Search for the cell housing the specified text and yield its (x, y) center coordinate. 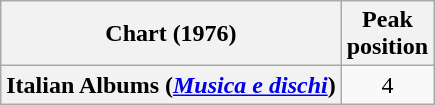
Italian Albums (Musica e dischi) (171, 85)
Chart (1976) (171, 34)
4 (387, 85)
Peakposition (387, 34)
